Determine the [x, y] coordinate at the center of the cell enclosing the given text.  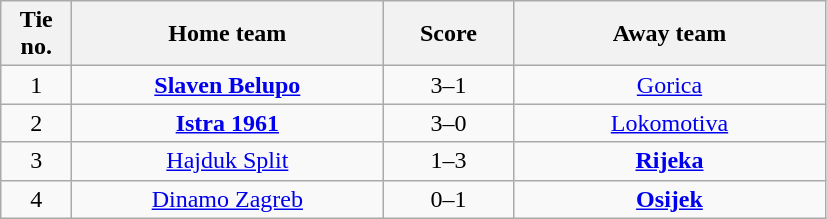
3–1 [448, 85]
Istra 1961 [228, 123]
Score [448, 34]
Rijeka [670, 161]
Gorica [670, 85]
Away team [670, 34]
0–1 [448, 199]
1–3 [448, 161]
4 [36, 199]
Dinamo Zagreb [228, 199]
Home team [228, 34]
2 [36, 123]
1 [36, 85]
Slaven Belupo [228, 85]
3 [36, 161]
Hajduk Split [228, 161]
3–0 [448, 123]
Lokomotiva [670, 123]
Osijek [670, 199]
Tie no. [36, 34]
